Provide the (X, Y) coordinate of the cell's center where the given text is located.  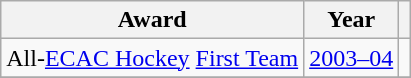
Year (352, 20)
All-ECAC Hockey First Team (152, 58)
2003–04 (352, 58)
Award (152, 20)
